Return the [X, Y] coordinate for the center point of the cell that contains the specified text.  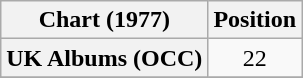
Position [255, 20]
Chart (1977) [104, 20]
22 [255, 58]
UK Albums (OCC) [104, 58]
